Output the [X, Y] coordinate of the center of the cell containing the given text.  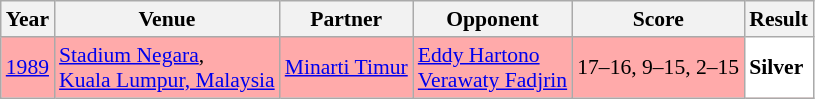
Silver [778, 68]
1989 [28, 68]
Stadium Negara,Kuala Lumpur, Malaysia [167, 68]
Eddy Hartono Verawaty Fadjrin [492, 68]
Opponent [492, 19]
Year [28, 19]
17–16, 9–15, 2–15 [658, 68]
Score [658, 19]
Result [778, 19]
Partner [346, 19]
Minarti Timur [346, 68]
Venue [167, 19]
